Find where the given text appears and provide that cell's center as (x, y) coordinate. 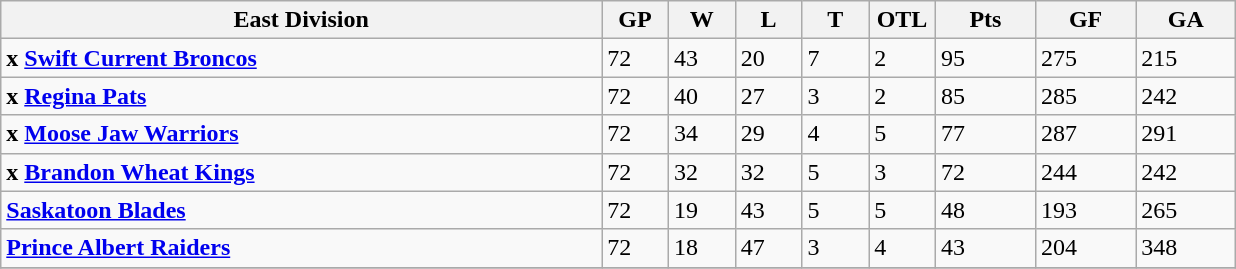
287 (1086, 134)
244 (1086, 172)
348 (1186, 248)
GP (636, 20)
Prince Albert Raiders (302, 248)
204 (1086, 248)
29 (768, 134)
GA (1186, 20)
W (702, 20)
Pts (985, 20)
Saskatoon Blades (302, 210)
20 (768, 58)
34 (702, 134)
27 (768, 96)
East Division (302, 20)
7 (836, 58)
18 (702, 248)
19 (702, 210)
x Regina Pats (302, 96)
215 (1186, 58)
265 (1186, 210)
x Brandon Wheat Kings (302, 172)
193 (1086, 210)
OTL (902, 20)
285 (1086, 96)
GF (1086, 20)
47 (768, 248)
L (768, 20)
275 (1086, 58)
95 (985, 58)
x Swift Current Broncos (302, 58)
77 (985, 134)
T (836, 20)
48 (985, 210)
x Moose Jaw Warriors (302, 134)
85 (985, 96)
40 (702, 96)
291 (1186, 134)
